Locate the cell with the specified text and output its (x, y) center coordinate. 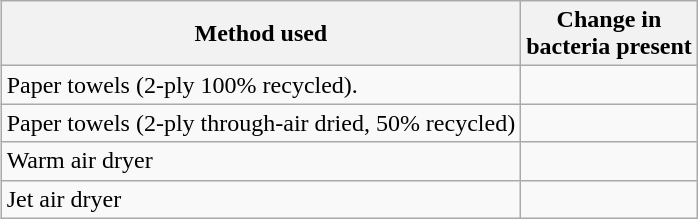
Method used (261, 34)
Paper towels (2-ply 100% recycled). (261, 85)
Warm air dryer (261, 161)
Change inbacteria present (610, 34)
Paper towels (2-ply through-air dried, 50% recycled) (261, 123)
Jet air dryer (261, 199)
